For the text-containing cell, return its midpoint in [X, Y] coordinate format. 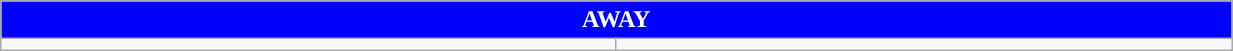
AWAY [616, 20]
